Search for the cell housing the specified text and yield its [X, Y] center coordinate. 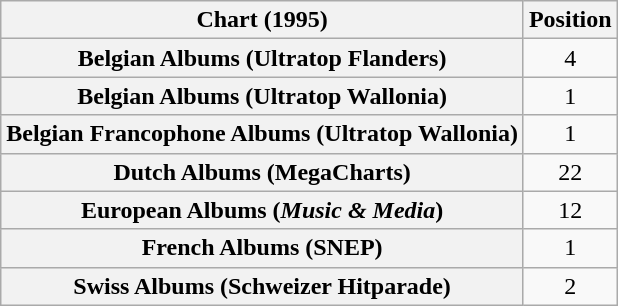
Belgian Albums (Ultratop Wallonia) [262, 96]
22 [570, 172]
12 [570, 210]
European Albums (Music & Media) [262, 210]
Dutch Albums (MegaCharts) [262, 172]
4 [570, 58]
Belgian Albums (Ultratop Flanders) [262, 58]
French Albums (SNEP) [262, 248]
Position [570, 20]
Swiss Albums (Schweizer Hitparade) [262, 286]
2 [570, 286]
Belgian Francophone Albums (Ultratop Wallonia) [262, 134]
Chart (1995) [262, 20]
